Scan for the cell matching the given text and deliver its (X, Y) coordinate at center. 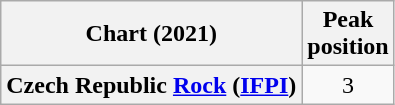
Peakposition (348, 34)
Chart (2021) (152, 34)
Czech Republic Rock (IFPI) (152, 85)
3 (348, 85)
